Capture the cell that displays the provided text and extract its [X, Y] central coordinate. 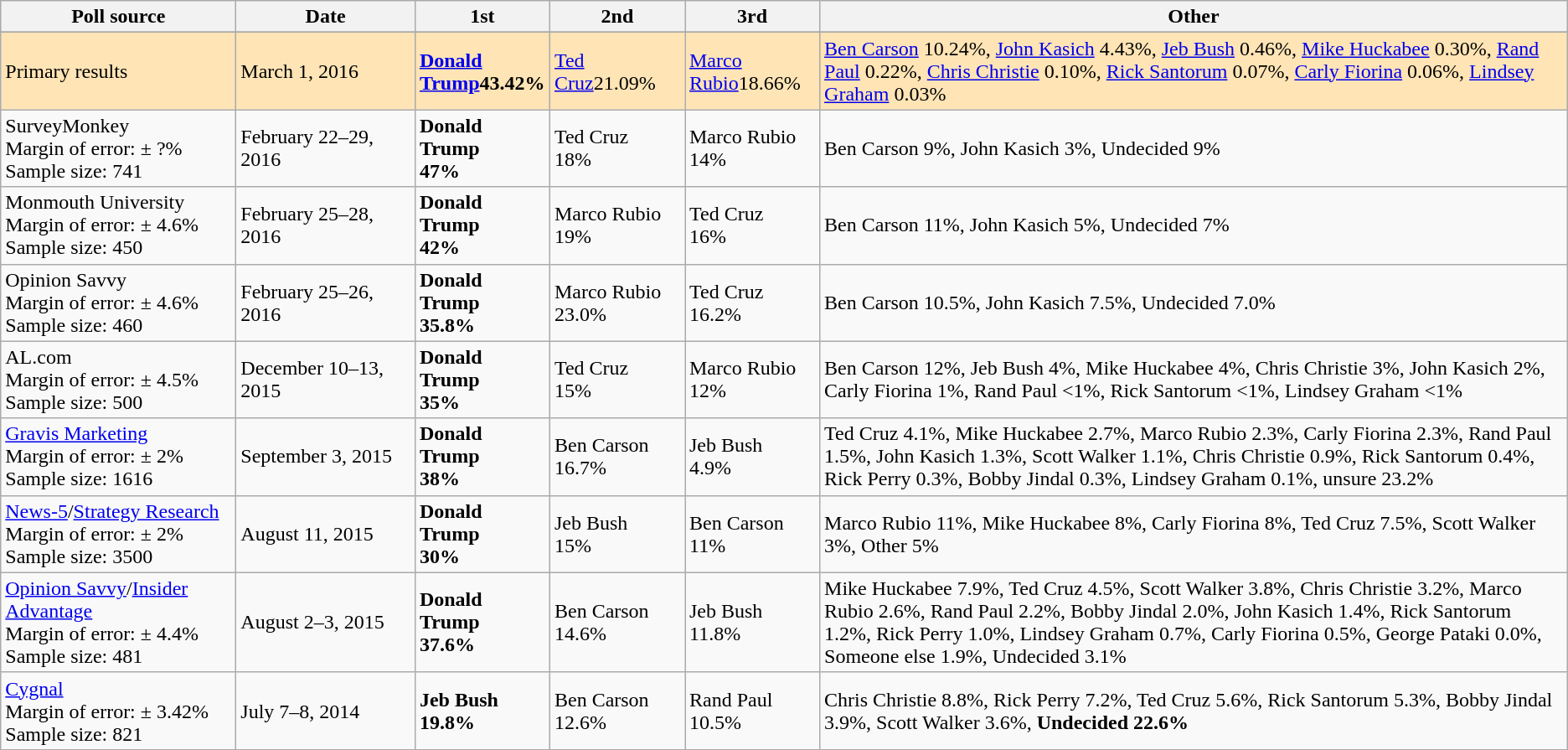
Marco Rubio12% [752, 380]
Donald Trump37.6% [482, 622]
Marco Rubio14% [752, 148]
2nd [616, 17]
Rand Paul10.5% [752, 711]
Jeb Bush11.8% [752, 622]
February 25–26, 2016 [326, 303]
3rd [752, 17]
Opinion SavvyMargin of error: ± 4.6% Sample size: 460 [119, 303]
July 7–8, 2014 [326, 711]
August 11, 2015 [326, 534]
Ben Carson16.7% [616, 457]
Marco Rubio18.66% [752, 71]
Marco Rubio 11%, Mike Huckabee 8%, Carly Fiorina 8%, Ted Cruz 7.5%, Scott Walker 3%, Other 5% [1194, 534]
Other [1194, 17]
1st [482, 17]
Ted Cruz15% [616, 380]
Ted Cruz21.09% [616, 71]
Opinion Savvy/Insider AdvantageMargin of error: ± 4.4%Sample size: 481 [119, 622]
Primary results [119, 71]
Monmouth UniversityMargin of error: ± 4.6%Sample size: 450 [119, 225]
Jeb Bush15% [616, 534]
August 2–3, 2015 [326, 622]
September 3, 2015 [326, 457]
Donald Trump43.42% [482, 71]
Ben Carson 10.5%, John Kasich 7.5%, Undecided 7.0% [1194, 303]
SurveyMonkeyMargin of error: ± ?% Sample size: 741 [119, 148]
Jeb Bush4.9% [752, 457]
Ted Cruz16% [752, 225]
Ted Cruz18% [616, 148]
February 25–28, 2016 [326, 225]
Donald Trump42% [482, 225]
Date [326, 17]
AL.comMargin of error: ± 4.5% Sample size: 500 [119, 380]
Jeb Bush19.8% [482, 711]
Donald Trump38% [482, 457]
Ben Carson 9%, John Kasich 3%, Undecided 9% [1194, 148]
CygnalMargin of error: ± 3.42%Sample size: 821 [119, 711]
Donald Trump35% [482, 380]
March 1, 2016 [326, 71]
February 22–29, 2016 [326, 148]
Marco Rubio23.0% [616, 303]
Marco Rubio19% [616, 225]
Ben Carson11% [752, 534]
News-5/Strategy ResearchMargin of error: ± 2%Sample size: 3500 [119, 534]
Ted Cruz16.2% [752, 303]
Gravis MarketingMargin of error: ± 2%Sample size: 1616 [119, 457]
Donald Trump30% [482, 534]
Ben Carson12.6% [616, 711]
Chris Christie 8.8%, Rick Perry 7.2%, Ted Cruz 5.6%, Rick Santorum 5.3%, Bobby Jindal 3.9%, Scott Walker 3.6%, Undecided 22.6% [1194, 711]
Donald Trump35.8% [482, 303]
Poll source [119, 17]
Ben Carson14.6% [616, 622]
Donald Trump47% [482, 148]
December 10–13, 2015 [326, 380]
Ben Carson 11%, John Kasich 5%, Undecided 7% [1194, 225]
